Provide the (x, y) coordinate of the cell's center where the given text is located.  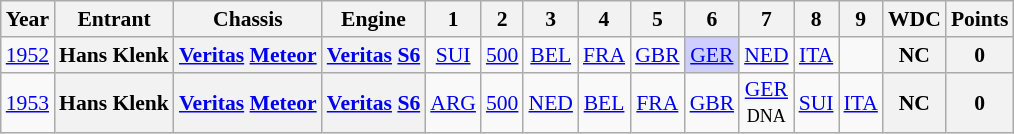
WDC (914, 19)
6 (712, 19)
2 (502, 19)
Entrant (114, 19)
1953 (28, 102)
1 (453, 19)
5 (658, 19)
8 (816, 19)
9 (861, 19)
Engine (374, 19)
Year (28, 19)
ARG (453, 102)
GERDNA (766, 102)
Points (980, 19)
Chassis (248, 19)
7 (766, 19)
1952 (28, 55)
3 (550, 19)
4 (604, 19)
GER (712, 55)
